Locate the cell with the specified text and output its [X, Y] center coordinate. 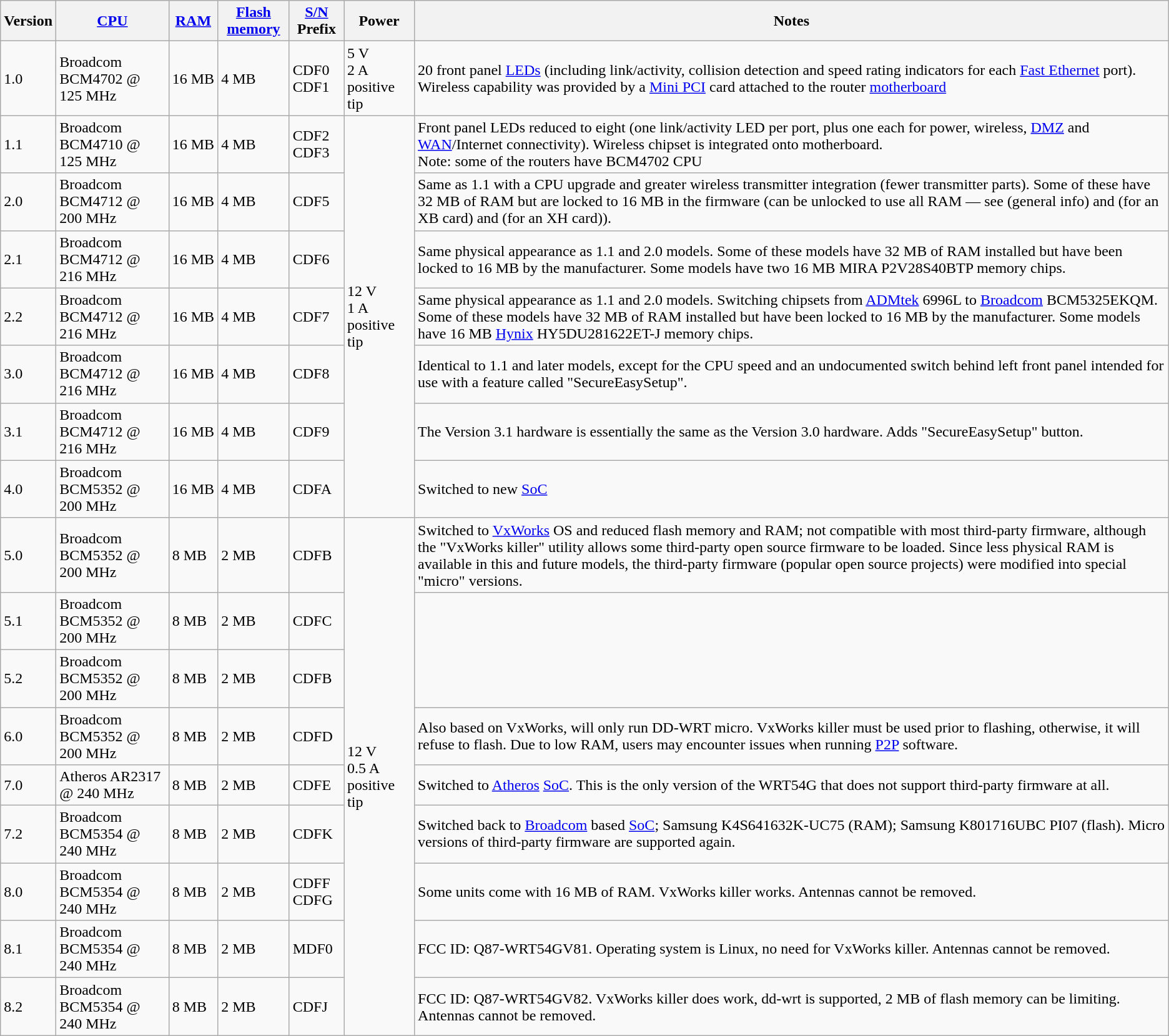
Notes [792, 21]
CDF2CDF3 [316, 144]
7.2 [29, 834]
Power [380, 21]
12 V 1 A positive tip [380, 317]
4.0 [29, 489]
5.2 [29, 678]
FCC ID: Q87-WRT54GV82. VxWorks killer does work, dd-wrt is supported, 2 MB of flash memory can be limiting. Antennas cannot be removed. [792, 1007]
Atheros AR2317 @ 240 MHz [112, 786]
S/N Prefix [316, 21]
Some units come with 16 MB of RAM. VxWorks killer works. Antennas cannot be removed. [792, 892]
8.2 [29, 1007]
Flash memory [254, 21]
2.1 [29, 259]
CDFC [316, 621]
MDF0 [316, 949]
Broadcom BCM4702 @ 125 MHz [112, 79]
Broadcom BCM4710 @ 125 MHz [112, 144]
2.2 [29, 317]
7.0 [29, 786]
CDFFCDFG [316, 892]
CDF0CDF1 [316, 79]
1.0 [29, 79]
CDF6 [316, 259]
3.1 [29, 432]
CDF7 [316, 317]
3.0 [29, 374]
CDFD [316, 736]
6.0 [29, 736]
5.0 [29, 555]
The Version 3.1 hardware is essentially the same as the Version 3.0 hardware. Adds "SecureEasySetup" button. [792, 432]
CDFA [316, 489]
Version [29, 21]
12 V 0.5 A positive tip [380, 777]
5 V 2 A positive tip [380, 79]
FCC ID: Q87-WRT54GV81. Operating system is Linux, no need for VxWorks killer. Antennas cannot be removed. [792, 949]
CPU [112, 21]
CDF9 [316, 432]
CDFJ [316, 1007]
Switched to Atheros SoC. This is the only version of the WRT54G that does not support third-party firmware at all. [792, 786]
2.0 [29, 202]
8.0 [29, 892]
CDFK [316, 834]
CDFE [316, 786]
Broadcom BCM4712 @ 200 MHz [112, 202]
Switched to new SoC [792, 489]
CDF8 [316, 374]
CDF5 [316, 202]
8.1 [29, 949]
5.1 [29, 621]
1.1 [29, 144]
RAM [193, 21]
